Search for the cell housing the specified text and yield its [x, y] center coordinate. 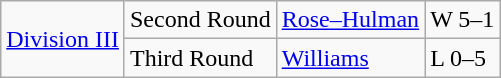
Second Round [200, 20]
L 0–5 [462, 58]
W 5–1 [462, 20]
Third Round [200, 58]
Williams [350, 58]
Division III [63, 39]
Rose–Hulman [350, 20]
